Return [x, y] of the center of cell containing provided text 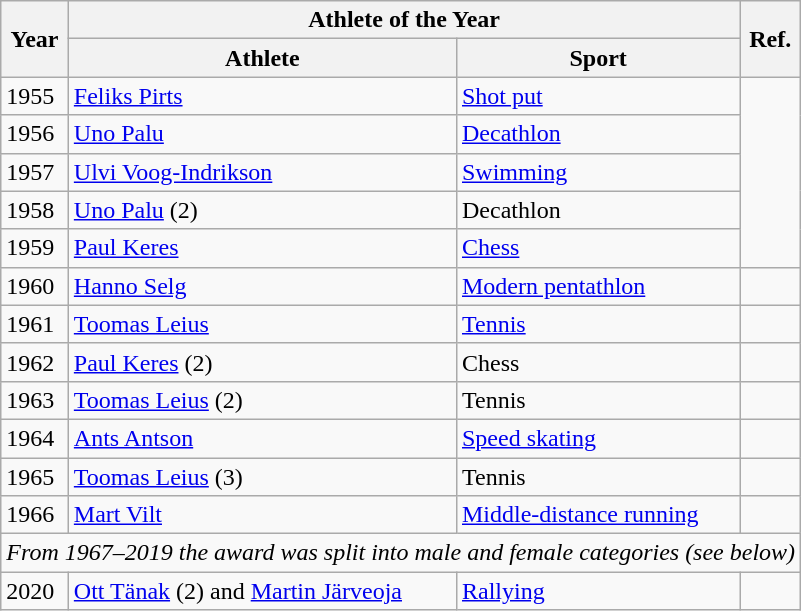
Ref. [770, 39]
Uno Palu (2) [262, 210]
1961 [35, 324]
Hanno Selg [262, 286]
1966 [35, 515]
1956 [35, 134]
Ants Antson [262, 438]
Middle-distance running [598, 515]
Modern pentathlon [598, 286]
Paul Keres [262, 248]
Year [35, 39]
Athlete of the Year [404, 20]
Ulvi Voog-Indrikson [262, 172]
Toomas Leius (2) [262, 400]
From 1967–2019 the award was split into male and female categories (see below) [401, 553]
Feliks Pirts [262, 96]
1962 [35, 362]
1964 [35, 438]
1955 [35, 96]
Rallying [598, 591]
1965 [35, 477]
2020 [35, 591]
Paul Keres (2) [262, 362]
Toomas Leius (3) [262, 477]
1959 [35, 248]
Ott Tänak (2) and Martin Järveoja [262, 591]
Uno Palu [262, 134]
Shot put [598, 96]
1963 [35, 400]
Mart Vilt [262, 515]
Sport [598, 58]
1957 [35, 172]
1958 [35, 210]
Toomas Leius [262, 324]
1960 [35, 286]
Swimming [598, 172]
Athlete [262, 58]
Speed skating [598, 438]
